From the cell containing the given text, extract its center point as (x, y) coordinate. 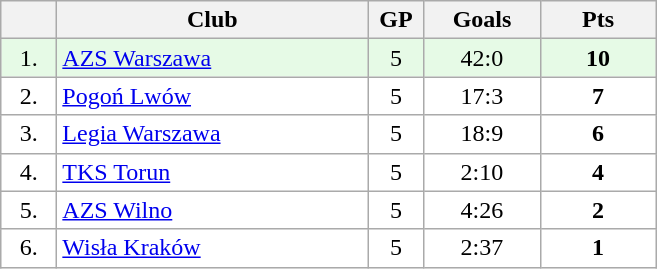
10 (598, 58)
Club (212, 20)
Pogoń Lwów (212, 96)
Goals (482, 20)
6 (598, 134)
7 (598, 96)
GP (396, 20)
Legia Warszawa (212, 134)
TKS Torun (212, 172)
4:26 (482, 210)
5. (29, 210)
6. (29, 248)
2:10 (482, 172)
4. (29, 172)
4 (598, 172)
42:0 (482, 58)
AZS Wilno (212, 210)
3. (29, 134)
2. (29, 96)
Wisła Kraków (212, 248)
AZS Warszawa (212, 58)
2 (598, 210)
18:9 (482, 134)
Pts (598, 20)
1. (29, 58)
2:37 (482, 248)
1 (598, 248)
17:3 (482, 96)
